Output the [X, Y] coordinate of the center of the cell containing the given text.  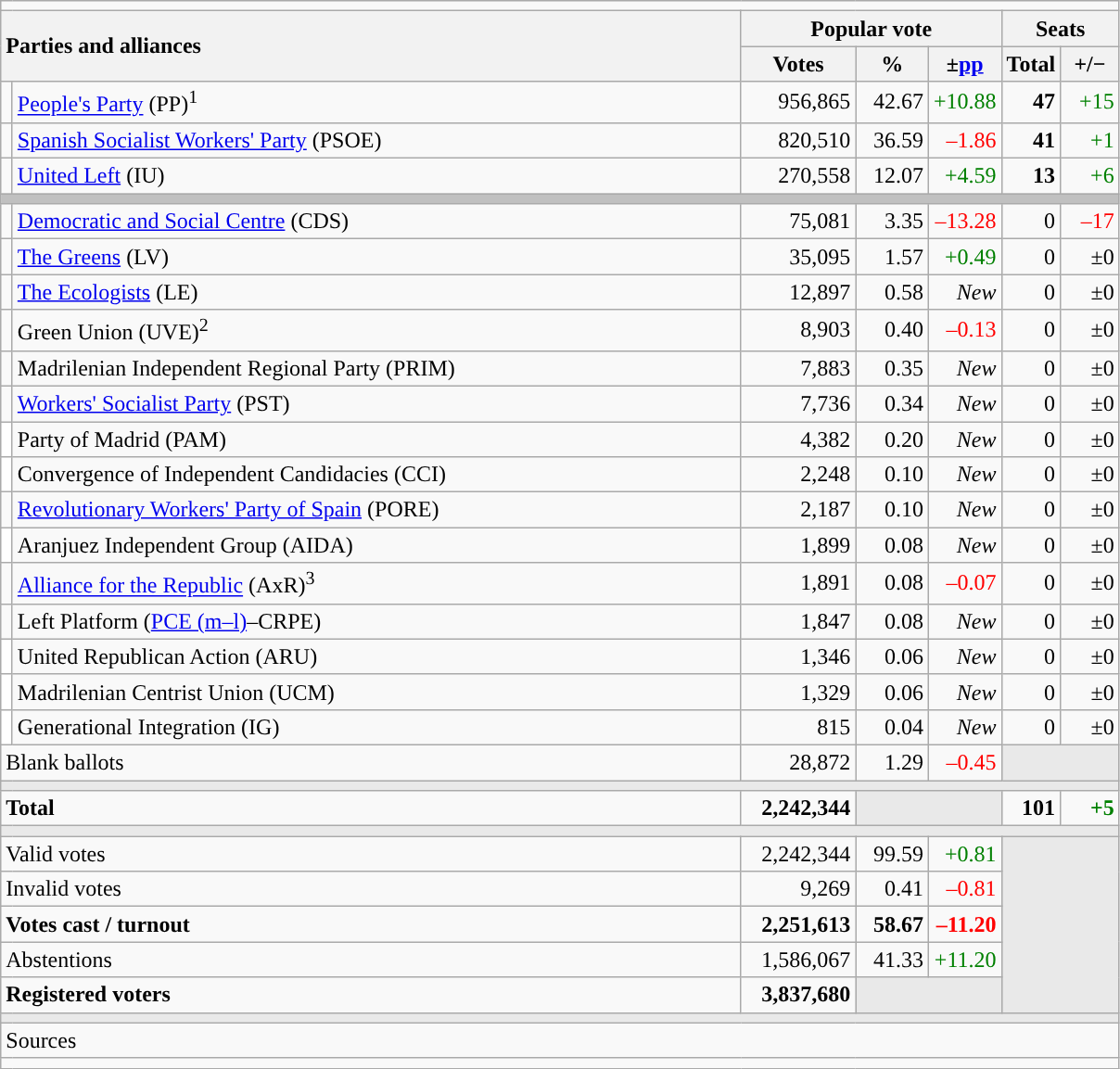
0.35 [892, 368]
Registered voters [371, 995]
+0.49 [964, 257]
101 [1031, 808]
+11.20 [964, 960]
1,847 [798, 621]
–11.20 [964, 924]
0.58 [892, 292]
Parties and alliances [371, 46]
8,903 [798, 330]
Votes cast / turnout [371, 924]
47 [1031, 102]
7,736 [798, 403]
1.29 [892, 763]
–1.86 [964, 140]
–13.28 [964, 222]
Blank ballots [371, 763]
People's Party (PP)1 [376, 102]
The Ecologists (LE) [376, 292]
+15 [1090, 102]
3.35 [892, 222]
Generational Integration (IG) [376, 728]
Abstentions [371, 960]
Votes [798, 64]
Madrilenian Centrist Union (UCM) [376, 692]
4,382 [798, 439]
1,586,067 [798, 960]
Madrilenian Independent Regional Party (PRIM) [376, 368]
815 [798, 728]
% [892, 64]
Alliance for the Republic (AxR)3 [376, 584]
42.67 [892, 102]
+/− [1090, 64]
Democratic and Social Centre (CDS) [376, 222]
The Greens (LV) [376, 257]
+6 [1090, 176]
35,095 [798, 257]
Workers' Socialist Party (PST) [376, 403]
3,837,680 [798, 995]
–0.81 [964, 889]
Aranjuez Independent Group (AIDA) [376, 545]
1,329 [798, 692]
–0.45 [964, 763]
±pp [964, 64]
Valid votes [371, 854]
13 [1031, 176]
–0.13 [964, 330]
–17 [1090, 222]
Party of Madrid (PAM) [376, 439]
12,897 [798, 292]
+4.59 [964, 176]
36.59 [892, 140]
820,510 [798, 140]
1,891 [798, 584]
75,081 [798, 222]
270,558 [798, 176]
Revolutionary Workers' Party of Spain (PORE) [376, 510]
1,346 [798, 656]
0.41 [892, 889]
956,865 [798, 102]
0.20 [892, 439]
0.40 [892, 330]
41.33 [892, 960]
1,899 [798, 545]
United Left (IU) [376, 176]
Left Platform (PCE (m–l)–CRPE) [376, 621]
Spanish Socialist Workers' Party (PSOE) [376, 140]
Invalid votes [371, 889]
+5 [1090, 808]
12.07 [892, 176]
99.59 [892, 854]
1.57 [892, 257]
9,269 [798, 889]
58.67 [892, 924]
0.34 [892, 403]
2,187 [798, 510]
–0.07 [964, 584]
Sources [560, 1040]
0.04 [892, 728]
Green Union (UVE)2 [376, 330]
Popular vote [872, 29]
+1 [1090, 140]
7,883 [798, 368]
2,248 [798, 475]
Convergence of Independent Candidacies (CCI) [376, 475]
United Republican Action (ARU) [376, 656]
Seats [1061, 29]
2,251,613 [798, 924]
28,872 [798, 763]
+10.88 [964, 102]
+0.81 [964, 854]
41 [1031, 140]
